Return the [x, y] coordinate for the center point of the cell that contains the specified text.  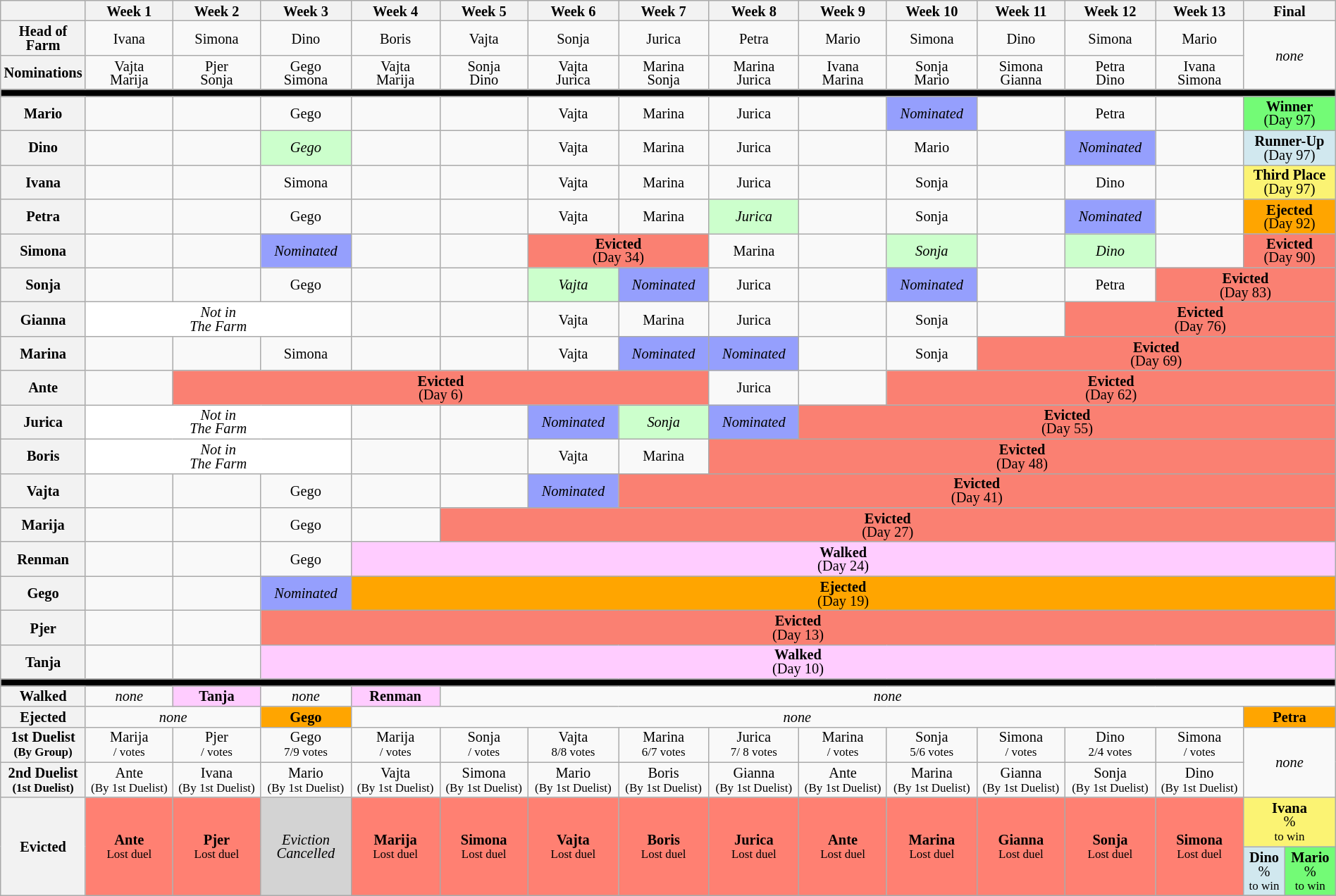
Sonja/ votes [483, 745]
GegoSimona [306, 72]
MarinaSonja [664, 72]
Dino2/4 votes [1110, 745]
SonjaLost duel [1110, 847]
Week 11 [1020, 10]
BorisLost duel [664, 847]
Week 8 [754, 10]
Week 5 [483, 10]
Simona(By 1st Duelist) [483, 780]
Week 3 [306, 10]
Gego7/9 votes [306, 745]
Head of Farm [44, 38]
Walked [44, 696]
SimonaGianna [1020, 72]
Week 13 [1199, 10]
Week 7 [664, 10]
EvictionCancelled [306, 847]
Marija [44, 524]
JuricaLost duel [754, 847]
MarijaLost duel [395, 847]
Walked(Day 24) [843, 559]
Week 2 [217, 10]
Marina(By 1st Duelist) [932, 780]
Evicted(Day 6) [441, 387]
Third Place(Day 97) [1289, 182]
Evicted(Day 41) [977, 490]
Evicted(Day 27) [888, 524]
Ivana%to win [1289, 822]
Vajta8/8 votes [573, 745]
Walked(Day 10) [798, 662]
Evicted(Day 76) [1200, 318]
Evicted(Day 90) [1289, 251]
Week 10 [932, 10]
Evicted(Day 69) [1156, 354]
2nd Duelist(1st Duelist) [44, 780]
Gianna [44, 318]
Ejected(Day 92) [1289, 216]
Week 4 [395, 10]
SonjaDino [483, 72]
Sonja(By 1st Duelist) [1110, 780]
Jurica7/ 8 votes [754, 745]
Pjer [44, 627]
PjerSonja [217, 72]
Nominations [44, 72]
Evicted(Day 34) [618, 251]
Dino(By 1st Duelist) [1199, 780]
VajtaJurica [573, 72]
Winner(Day 97) [1289, 113]
Mario%to win [1310, 871]
PjerLost duel [217, 847]
GiannaLost duel [1020, 847]
Boris(By 1st Duelist) [664, 780]
Marina6/7 votes [664, 745]
Ejected [44, 716]
Evicted(Day 13) [798, 627]
PetraDino [1110, 72]
Vajta(By 1st Duelist) [395, 780]
MarinaLost duel [932, 847]
1st Duelist(By Group) [44, 745]
SonjaMario [932, 72]
Marina/ votes [843, 745]
Evicted(Day 55) [1067, 421]
Week 1 [129, 10]
IvanaMarina [843, 72]
Ejected(Day 19) [843, 593]
Week 6 [573, 10]
Week 9 [843, 10]
IvanaSimona [1199, 72]
Week 12 [1110, 10]
Sonja5/6 votes [932, 745]
Pjer/ votes [217, 745]
Final [1289, 10]
Ivana(By 1st Duelist) [217, 780]
MarinaJurica [754, 72]
Evicted(Day 48) [1022, 456]
Ante [44, 387]
Dino%to win [1264, 871]
Evicted [44, 847]
Evicted(Day 62) [1111, 387]
Runner-Up(Day 97) [1289, 148]
VajtaLost duel [573, 847]
Evicted(Day 83) [1246, 285]
